Determine the [x, y] coordinate at the center of the cell enclosing the given text.  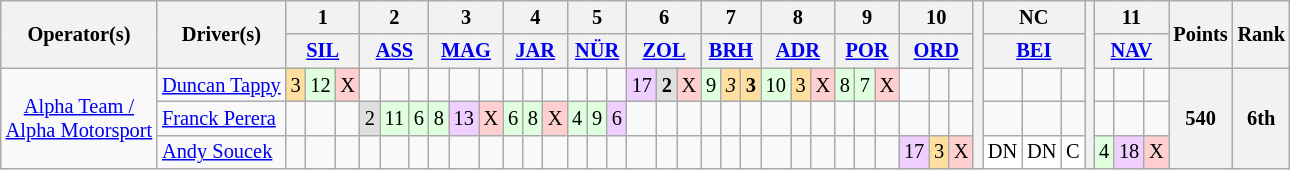
ORD [936, 51]
ASS [394, 51]
Operator(s) [79, 34]
BEI [1034, 51]
Franck Perera [221, 118]
18 [1129, 152]
ZOL [664, 51]
Points [1200, 34]
13 [464, 118]
C [1072, 152]
ADR [798, 51]
BRH [731, 51]
Andy Soucek [221, 152]
Alpha Team /Alpha Motorsport [79, 118]
6th [1262, 118]
NC [1034, 17]
NÜR [597, 51]
POR [867, 51]
1 [323, 17]
NAV [1131, 51]
JAR [535, 51]
SIL [323, 51]
Duncan Tappy [221, 85]
5 [597, 17]
540 [1200, 118]
Rank [1262, 34]
Driver(s) [221, 34]
MAG [466, 51]
12 [320, 85]
